Return the [X, Y] coordinate for the center point of the cell that contains the specified text.  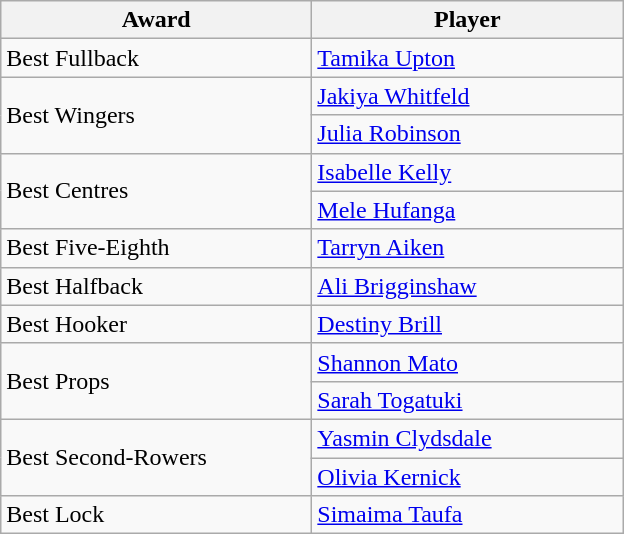
Ali Brigginshaw [468, 286]
Julia Robinson [468, 134]
Best Halfback [156, 286]
Tamika Upton [468, 58]
Mele Hufanga [468, 210]
Best Props [156, 381]
Jakiya Whitfeld [468, 96]
Best Hooker [156, 324]
Best Lock [156, 515]
Olivia Kernick [468, 477]
Best Fullback [156, 58]
Shannon Mato [468, 362]
Sarah Togatuki [468, 400]
Best Five-Eighth [156, 248]
Isabelle Kelly [468, 172]
Tarryn Aiken [468, 248]
Best Second-Rowers [156, 457]
Best Wingers [156, 115]
Player [468, 20]
Destiny Brill [468, 324]
Best Centres [156, 191]
Simaima Taufa [468, 515]
Award [156, 20]
Yasmin Clydsdale [468, 438]
